Return [x, y] of the center of cell containing provided text 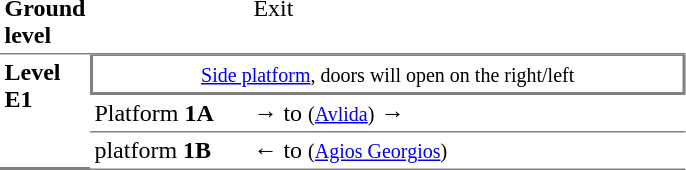
Platform 1Α [170, 114]
LevelΕ1 [45, 112]
← to (Agios Georgios) [467, 151]
→ to (Avlida) → [467, 114]
Side platform, doors will open on the right/left [388, 74]
platform 1Β [170, 151]
